For the text-containing cell, return its midpoint in (x, y) coordinate format. 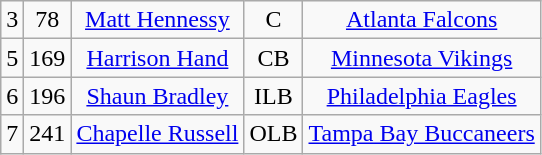
3 (12, 20)
78 (48, 20)
Matt Hennessy (158, 20)
241 (48, 134)
Philadelphia Eagles (422, 96)
169 (48, 58)
Chapelle Russell (158, 134)
Harrison Hand (158, 58)
C (274, 20)
196 (48, 96)
Atlanta Falcons (422, 20)
6 (12, 96)
OLB (274, 134)
CB (274, 58)
7 (12, 134)
Shaun Bradley (158, 96)
Tampa Bay Buccaneers (422, 134)
5 (12, 58)
ILB (274, 96)
Minnesota Vikings (422, 58)
